From the cell containing the given text, extract its center point as (X, Y) coordinate. 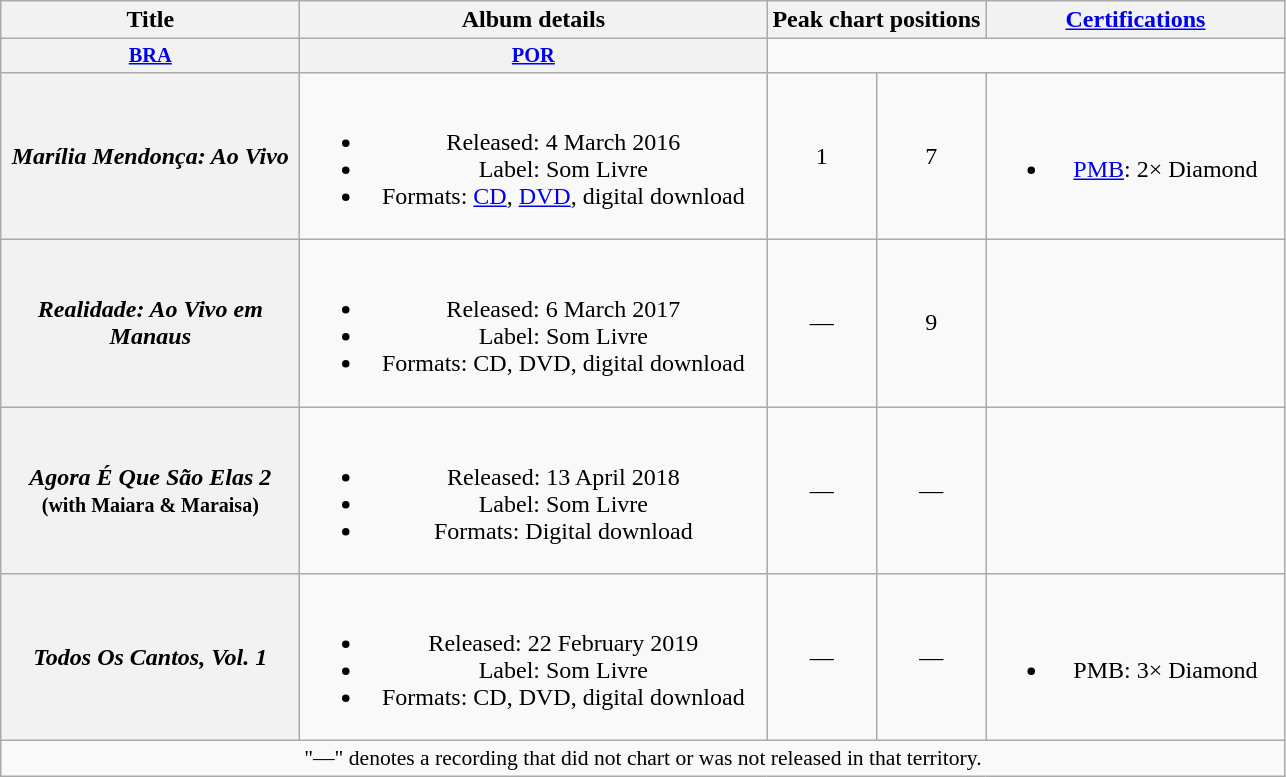
Album details (534, 20)
Released: 13 April 2018Label: Som LivreFormats: Digital download (534, 490)
Peak chart positions (876, 20)
Realidade: Ao Vivo em Manaus (150, 324)
POR (534, 56)
Released: 22 February 2019Label: Som LivreFormats: CD, DVD, digital download (534, 658)
Title (150, 20)
Certifications (1136, 20)
PMB: 2× Diamond (1136, 156)
1 (822, 156)
9 (931, 324)
"—" denotes a recording that did not chart or was not released in that territory. (643, 759)
Marília Mendonça: Ao Vivo (150, 156)
Agora É Que São Elas 2(with Maiara & Maraisa) (150, 490)
7 (931, 156)
Released: 6 March 2017Label: Som LivreFormats: CD, DVD, digital download (534, 324)
Released: 4 March 2016Label: Som LivreFormats: CD, DVD, digital download (534, 156)
Todos Os Cantos, Vol. 1 (150, 658)
BRA (150, 56)
PMB: 3× Diamond (1136, 658)
